Scan for the cell matching the given text and deliver its [X, Y] coordinate at center. 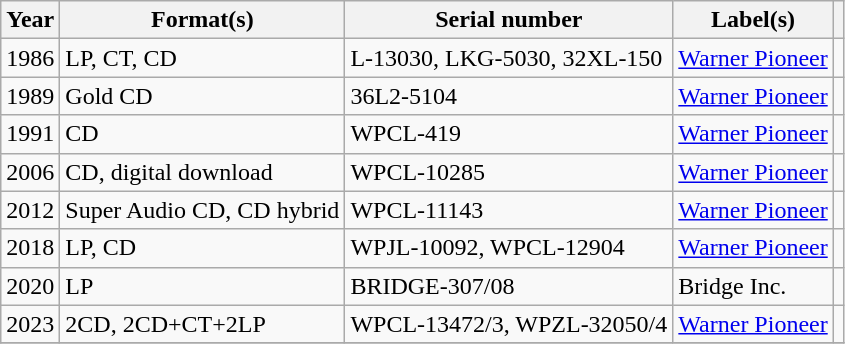
2018 [30, 248]
Year [30, 20]
2012 [30, 210]
BRIDGE-307/08 [509, 286]
WPJL-10092, WPCL-12904 [509, 248]
1986 [30, 58]
2CD, 2CD+CT+2LP [202, 324]
Format(s) [202, 20]
1989 [30, 96]
WPCL-11143 [509, 210]
2006 [30, 172]
WPCL-419 [509, 134]
LP [202, 286]
WPCL-13472/3, WPZL-32050/4 [509, 324]
CD [202, 134]
2023 [30, 324]
Super Audio CD, CD hybrid [202, 210]
LP, CT, CD [202, 58]
Label(s) [753, 20]
Gold CD [202, 96]
Bridge Inc. [753, 286]
WPCL-10285 [509, 172]
CD, digital download [202, 172]
LP, CD [202, 248]
L-13030, LKG-5030, 32XL-150 [509, 58]
2020 [30, 286]
36L2-5104 [509, 96]
Serial number [509, 20]
1991 [30, 134]
